Identify which cell holds the provided text, then report its (X, Y) central coordinate. 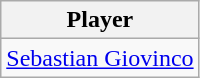
Player (100, 20)
Sebastian Giovinco (100, 58)
